For the text-containing cell, return its midpoint in (x, y) coordinate format. 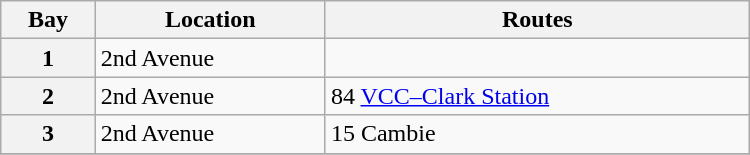
1 (48, 58)
3 (48, 134)
Location (210, 20)
Routes (537, 20)
84 VCC–Clark Station (537, 96)
2 (48, 96)
Bay (48, 20)
15 Cambie (537, 134)
